Search for the cell housing the specified text and yield its [x, y] center coordinate. 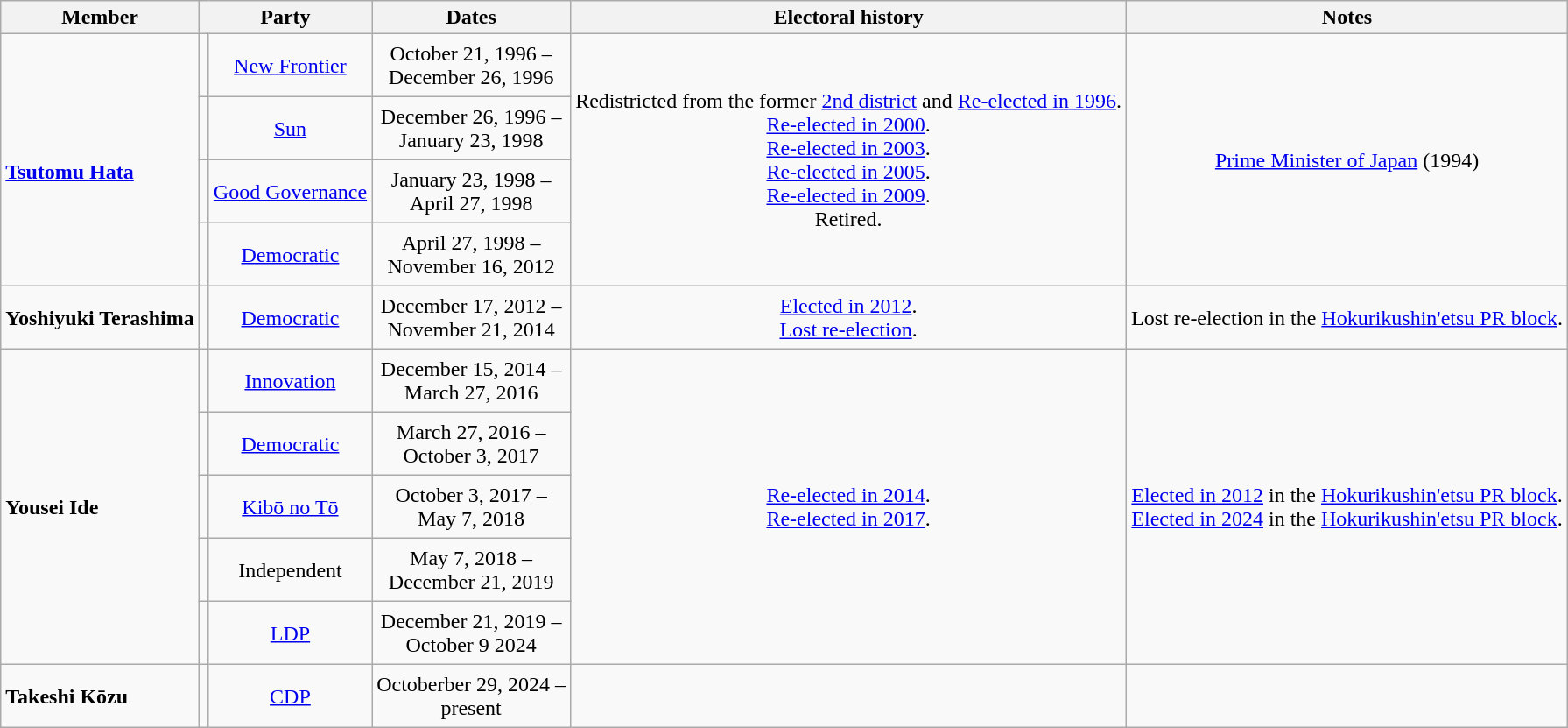
December 15, 2014 –March 27, 2016 [471, 381]
March 27, 2016 –October 3, 2017 [471, 444]
LDP [290, 633]
January 23, 1998 –April 27, 1998 [471, 192]
Notes [1347, 18]
April 27, 1998 –November 16, 2012 [471, 255]
Good Governance [290, 192]
Lost re-election in the Hokurikushin'etsu PR block. [1347, 318]
October 21, 1996 –December 26, 1996 [471, 66]
December 21, 2019 –October 9 2024 [471, 633]
Octoberber 29, 2024 –present [471, 696]
Yousei Ide [100, 507]
Kibō no Tō [290, 507]
Re-elected in 2014.Re-elected in 2017. [849, 507]
Tsutomu Hata [100, 160]
Member [100, 18]
December 26, 1996 –January 23, 1998 [471, 129]
Takeshi Kōzu [100, 696]
October 3, 2017 –May 7, 2018 [471, 507]
Innovation [290, 381]
May 7, 2018 –December 21, 2019 [471, 570]
Prime Minister of Japan (1994) [1347, 160]
Party [285, 18]
Yoshiyuki Terashima [100, 318]
Sun [290, 129]
Independent [290, 570]
December 17, 2012 –November 21, 2014 [471, 318]
CDP [290, 696]
Dates [471, 18]
New Frontier [290, 66]
Elected in 2012 in the Hokurikushin'etsu PR block.Elected in 2024 in the Hokurikushin'etsu PR block. [1347, 507]
Elected in 2012.Lost re-election. [849, 318]
Electoral history [849, 18]
Redistricted from the former 2nd district and Re-elected in 1996.Re-elected in 2000.Re-elected in 2003.Re-elected in 2005.Re-elected in 2009.Retired. [849, 160]
